Capture the cell that displays the provided text and extract its [X, Y] central coordinate. 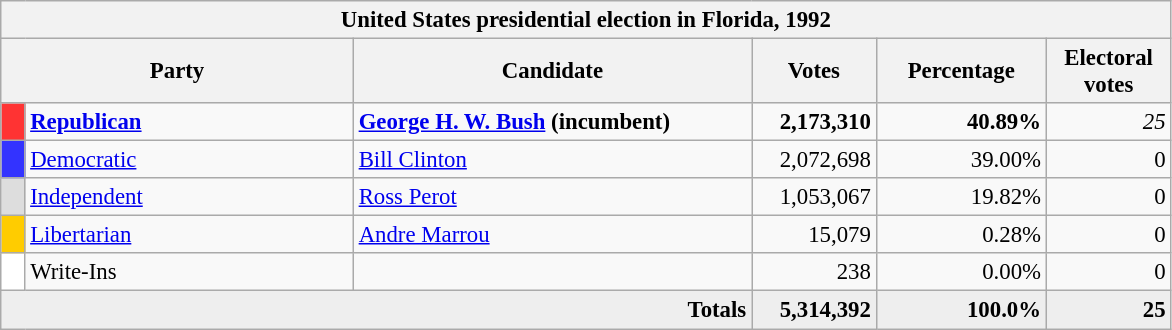
0.00% [961, 273]
39.00% [961, 160]
1,053,067 [814, 197]
5,314,392 [814, 310]
George H. W. Bush (incumbent) [552, 122]
Votes [814, 72]
Ross Perot [552, 197]
Bill Clinton [552, 160]
Andre Marrou [552, 235]
Party [178, 72]
15,079 [814, 235]
238 [814, 273]
United States presidential election in Florida, 1992 [586, 20]
Candidate [552, 72]
19.82% [961, 197]
Republican [189, 122]
Write-Ins [189, 273]
2,173,310 [814, 122]
Totals [376, 310]
Independent [189, 197]
Percentage [961, 72]
Democratic [189, 160]
Libertarian [189, 235]
0.28% [961, 235]
40.89% [961, 122]
100.0% [961, 310]
Electoral votes [1108, 72]
2,072,698 [814, 160]
